Return the [X, Y] coordinate for the center point of the cell that contains the specified text.  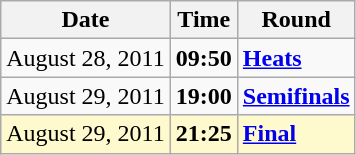
21:25 [204, 134]
Semifinals [296, 96]
Time [204, 20]
09:50 [204, 58]
Round [296, 20]
August 28, 2011 [86, 58]
19:00 [204, 96]
Final [296, 134]
Heats [296, 58]
Date [86, 20]
